Scan for the cell matching the given text and deliver its [X, Y] coordinate at center. 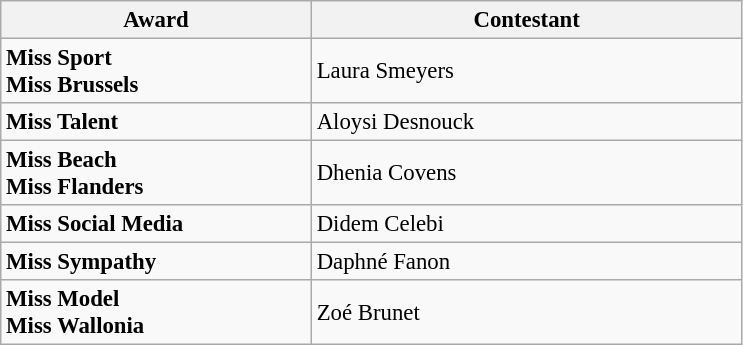
Miss Sympathy [156, 262]
Miss Beach Miss Flanders [156, 174]
Award [156, 20]
Miss Model Miss Wallonia [156, 312]
Zoé Brunet [526, 312]
Miss Talent [156, 122]
Aloysi Desnouck [526, 122]
Miss Social Media [156, 224]
Contestant [526, 20]
Dhenia Covens [526, 174]
Miss Sport Miss Brussels [156, 72]
Daphné Fanon [526, 262]
Laura Smeyers [526, 72]
Didem Celebi [526, 224]
